Extract the [X, Y] coordinate from the center of the cell holding the provided text.  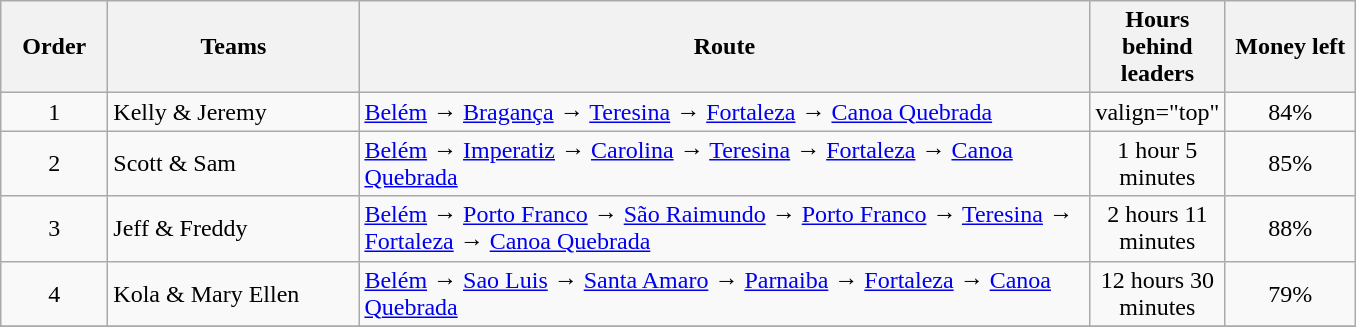
Jeff & Freddy [234, 228]
Belém → Bragança → Teresina → Fortaleza → Canoa Quebrada [724, 112]
valign="top" [1158, 112]
Scott & Sam [234, 164]
Belém → Sao Luis → Santa Amaro → Parnaiba → Fortaleza → Canoa Quebrada [724, 294]
Route [724, 47]
2 [54, 164]
2 hours 11 minutes [1158, 228]
88% [1290, 228]
Kola & Mary Ellen [234, 294]
4 [54, 294]
Money left [1290, 47]
3 [54, 228]
Teams [234, 47]
85% [1290, 164]
79% [1290, 294]
Hours behind leaders [1158, 47]
Belém → Porto Franco → São Raimundo → Porto Franco → Teresina → Fortaleza → Canoa Quebrada [724, 228]
Kelly & Jeremy [234, 112]
84% [1290, 112]
Order [54, 47]
1 [54, 112]
12 hours 30 minutes [1158, 294]
Belém → Imperatiz → Carolina → Teresina → Fortaleza → Canoa Quebrada [724, 164]
1 hour 5 minutes [1158, 164]
